Pinpoint the cell where the given text exists, returning its [x, y] midpoint coordinate. 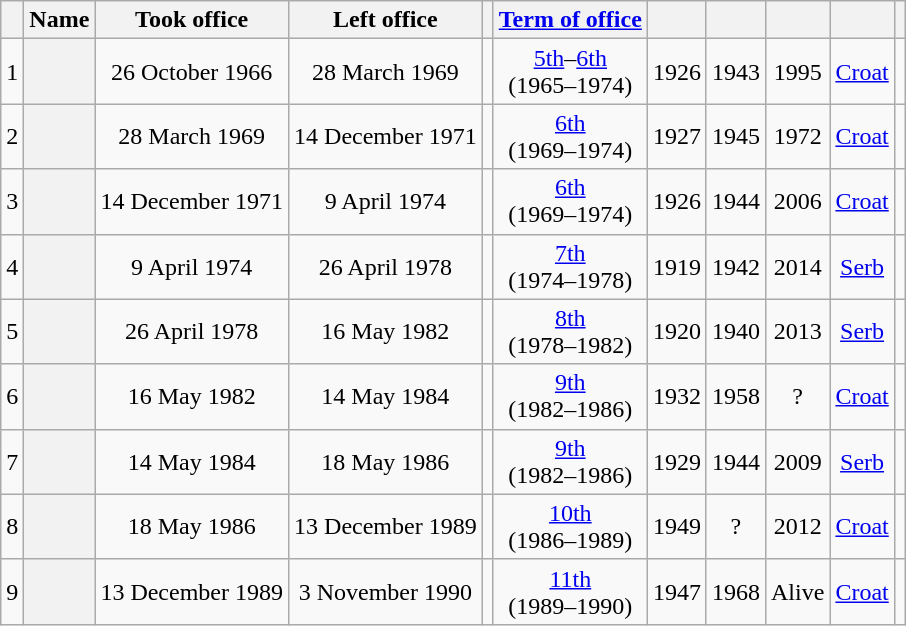
1995 [797, 72]
7 [12, 462]
Alive [797, 592]
2012 [797, 526]
1929 [676, 462]
11th(1989–1990) [570, 592]
Left office [386, 20]
1958 [736, 396]
2009 [797, 462]
2013 [797, 332]
4 [12, 266]
1968 [736, 592]
1940 [736, 332]
3 [12, 202]
8th(1978–1982) [570, 332]
Term of office [570, 20]
1 [12, 72]
2 [12, 136]
1949 [676, 526]
6 [12, 396]
1972 [797, 136]
2006 [797, 202]
5 [12, 332]
2014 [797, 266]
1947 [676, 592]
1920 [676, 332]
7th(1974–1978) [570, 266]
1942 [736, 266]
8 [12, 526]
1919 [676, 266]
9 [12, 592]
1932 [676, 396]
5th–6th(1965–1974) [570, 72]
3 November 1990 [386, 592]
Name [60, 20]
10th(1986–1989) [570, 526]
1945 [736, 136]
26 October 1966 [192, 72]
1943 [736, 72]
1927 [676, 136]
Took office [192, 20]
